Provide the (X, Y) coordinate of the cell's center where the given text is located.  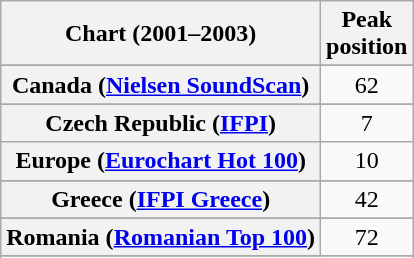
Canada (Nielsen SoundScan) (161, 85)
42 (367, 199)
62 (367, 85)
72 (367, 237)
Europe (Eurochart Hot 100) (161, 161)
7 (367, 123)
Czech Republic (IFPI) (161, 123)
Romania (Romanian Top 100) (161, 237)
Peakposition (367, 34)
Chart (2001–2003) (161, 34)
Greece (IFPI Greece) (161, 199)
10 (367, 161)
